Return [x, y] of the center of cell containing provided text 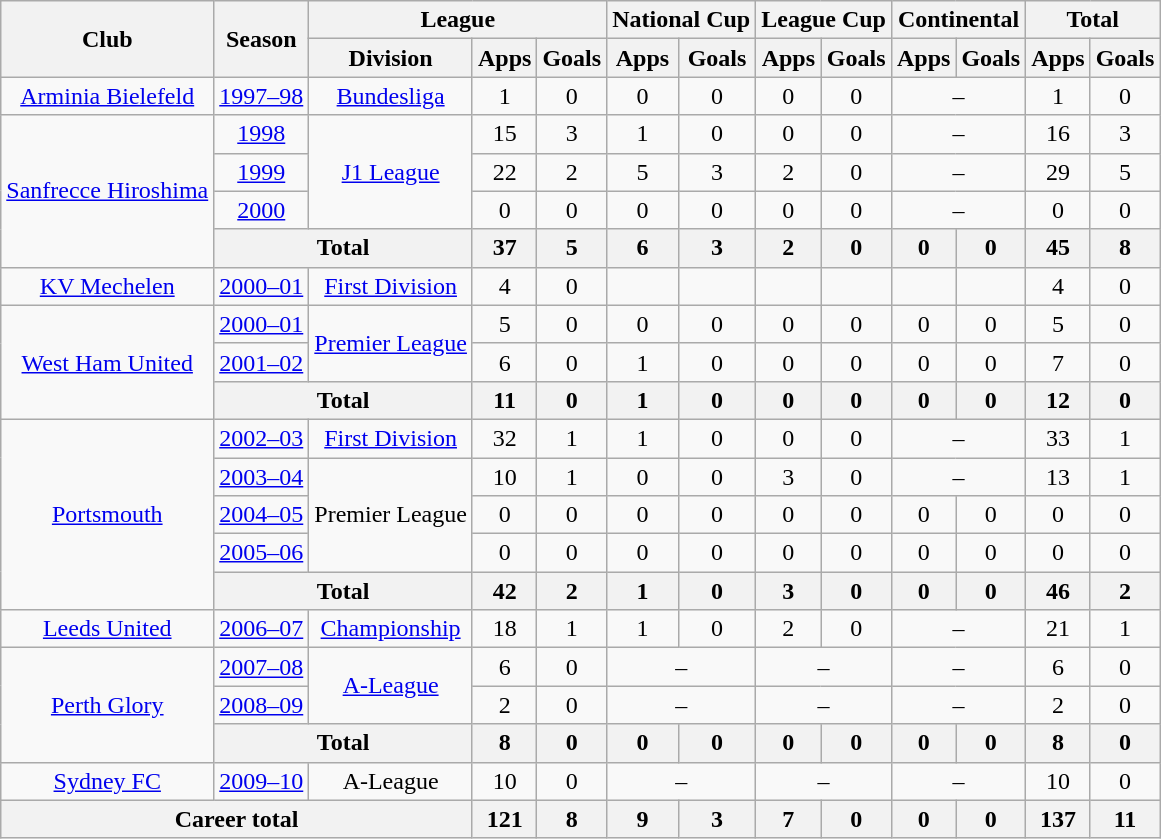
29 [1058, 172]
League [458, 20]
18 [504, 629]
J1 League [391, 172]
National Cup [682, 20]
2004–05 [262, 515]
KV Mechelen [108, 286]
16 [1058, 134]
Club [108, 39]
15 [504, 134]
9 [643, 819]
2000 [262, 210]
2001–02 [262, 362]
37 [504, 248]
2002–03 [262, 438]
League Cup [824, 20]
West Ham United [108, 362]
Season [262, 39]
Division [391, 58]
Sanfrecce Hiroshima [108, 191]
Leeds United [108, 629]
1999 [262, 172]
2009–10 [262, 781]
137 [1058, 819]
1998 [262, 134]
21 [1058, 629]
32 [504, 438]
Portsmouth [108, 514]
Continental [958, 20]
Perth Glory [108, 705]
Career total [237, 819]
Sydney FC [108, 781]
45 [1058, 248]
2005–06 [262, 553]
2007–08 [262, 667]
2008–09 [262, 705]
22 [504, 172]
12 [1058, 400]
42 [504, 591]
1997–98 [262, 96]
33 [1058, 438]
2003–04 [262, 477]
2006–07 [262, 629]
Championship [391, 629]
46 [1058, 591]
Bundesliga [391, 96]
121 [504, 819]
13 [1058, 477]
Arminia Bielefeld [108, 96]
